Return [X, Y] of the center of cell containing provided text 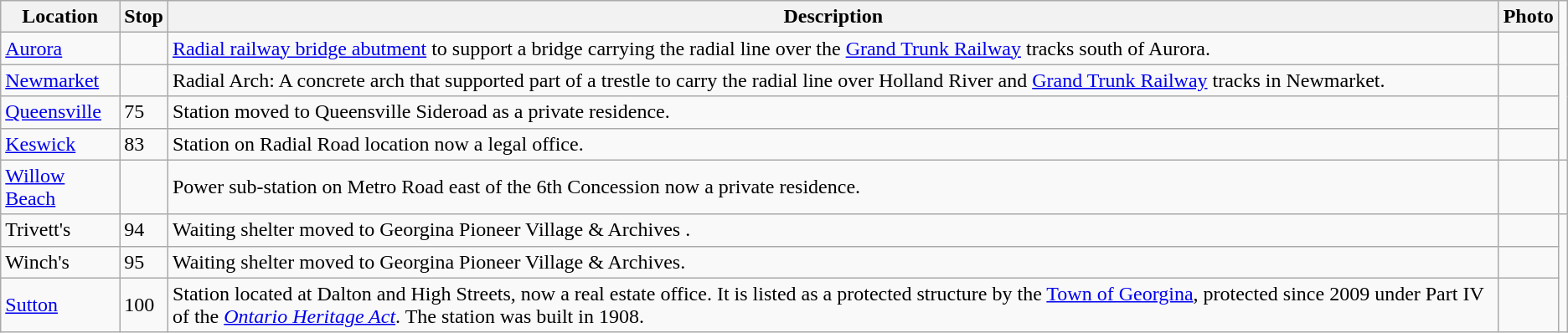
Keswick [60, 144]
Winch's [60, 262]
83 [144, 144]
Willow Beach [60, 187]
Stop [144, 17]
Waiting shelter moved to Georgina Pioneer Village & Archives. [833, 262]
Trivett's [60, 230]
Power sub-station on Metro Road east of the 6th Concession now a private residence. [833, 187]
Aurora [60, 49]
Station on Radial Road location now a legal office. [833, 144]
Radial railway bridge abutment to support a bridge carrying the radial line over the Grand Trunk Railway tracks south of Aurora. [833, 49]
Waiting shelter moved to Georgina Pioneer Village & Archives . [833, 230]
94 [144, 230]
Location [60, 17]
Photo [1528, 17]
Description [833, 17]
Station moved to Queensville Sideroad as a private residence. [833, 112]
75 [144, 112]
95 [144, 262]
Newmarket [60, 80]
100 [144, 305]
Sutton [60, 305]
Queensville [60, 112]
